Return the [X, Y] coordinate for the center point of the cell that contains the specified text.  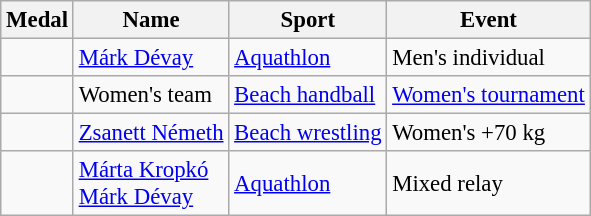
Márk Dévay [150, 58]
Zsanett Németh [150, 133]
Men's individual [488, 58]
Medal [38, 20]
Women's team [150, 95]
Mixed relay [488, 184]
Name [150, 20]
Women's tournament [488, 95]
Event [488, 20]
Beach handball [308, 95]
Women's +70 kg [488, 133]
Sport [308, 20]
Beach wrestling [308, 133]
Márta KropkóMárk Dévay [150, 184]
